Scan for the cell matching the given text and deliver its (x, y) coordinate at center. 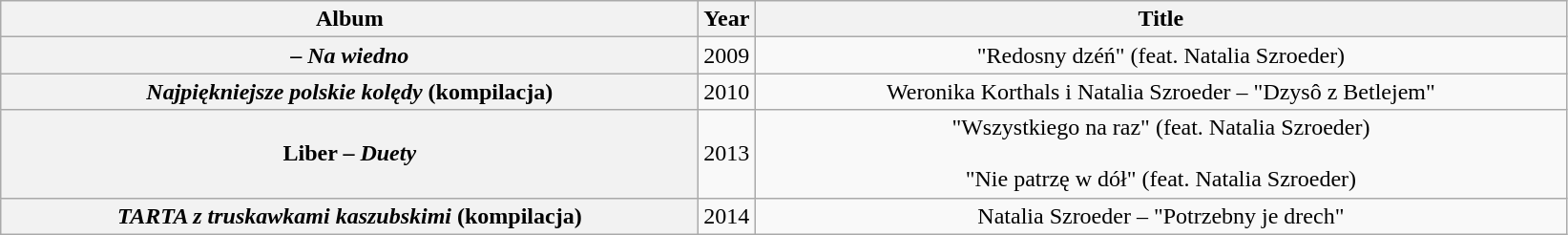
Title (1160, 19)
2009 (727, 55)
Natalia Szroeder – "Potrzebny je drech" (1160, 216)
2014 (727, 216)
Year (727, 19)
2013 (727, 154)
2010 (727, 92)
TARTA z truskawkami kaszubskimi (kompilacja) (349, 216)
Najpiękniejsze polskie kolędy (kompilacja) (349, 92)
"Wszystkiego na raz" (feat. Natalia Szroeder)"Nie patrzę w dół" (feat. Natalia Szroeder) (1160, 154)
– Na wiedno (349, 55)
Liber – Duety (349, 154)
"Redosny dzéń" (feat. Natalia Szroeder) (1160, 55)
Weronika Korthals i Natalia Szroeder – "Dzysô z Betlejem" (1160, 92)
Album (349, 19)
